Pinpoint the cell where the given text exists, returning its (X, Y) midpoint coordinate. 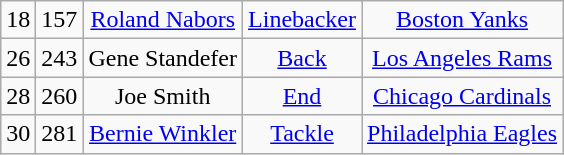
30 (18, 134)
Linebacker (302, 20)
28 (18, 96)
Chicago Cardinals (462, 96)
End (302, 96)
Back (302, 58)
Los Angeles Rams (462, 58)
Joe Smith (163, 96)
Gene Standefer (163, 58)
26 (18, 58)
Philadelphia Eagles (462, 134)
Boston Yanks (462, 20)
Roland Nabors (163, 20)
18 (18, 20)
243 (60, 58)
260 (60, 96)
Bernie Winkler (163, 134)
157 (60, 20)
281 (60, 134)
Tackle (302, 134)
